For the text-containing cell, return its midpoint in (X, Y) coordinate format. 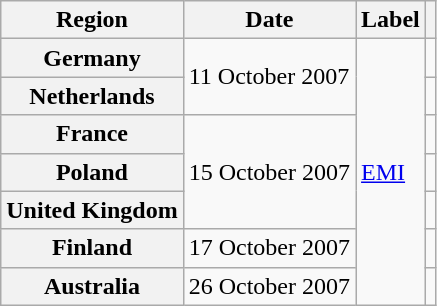
United Kingdom (92, 210)
15 October 2007 (269, 172)
11 October 2007 (269, 77)
26 October 2007 (269, 286)
Region (92, 20)
Finland (92, 248)
Poland (92, 172)
Label (391, 20)
Australia (92, 286)
Netherlands (92, 96)
17 October 2007 (269, 248)
Date (269, 20)
Germany (92, 58)
France (92, 134)
EMI (391, 172)
